Extract the [x, y] coordinate from the center of the cell holding the provided text.  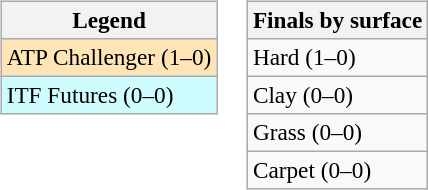
Hard (1–0) [337, 57]
Clay (0–0) [337, 95]
Carpet (0–0) [337, 171]
Grass (0–0) [337, 133]
Legend [108, 20]
Finals by surface [337, 20]
ATP Challenger (1–0) [108, 57]
ITF Futures (0–0) [108, 95]
